Determine the [x, y] coordinate at the center of the cell enclosing the given text.  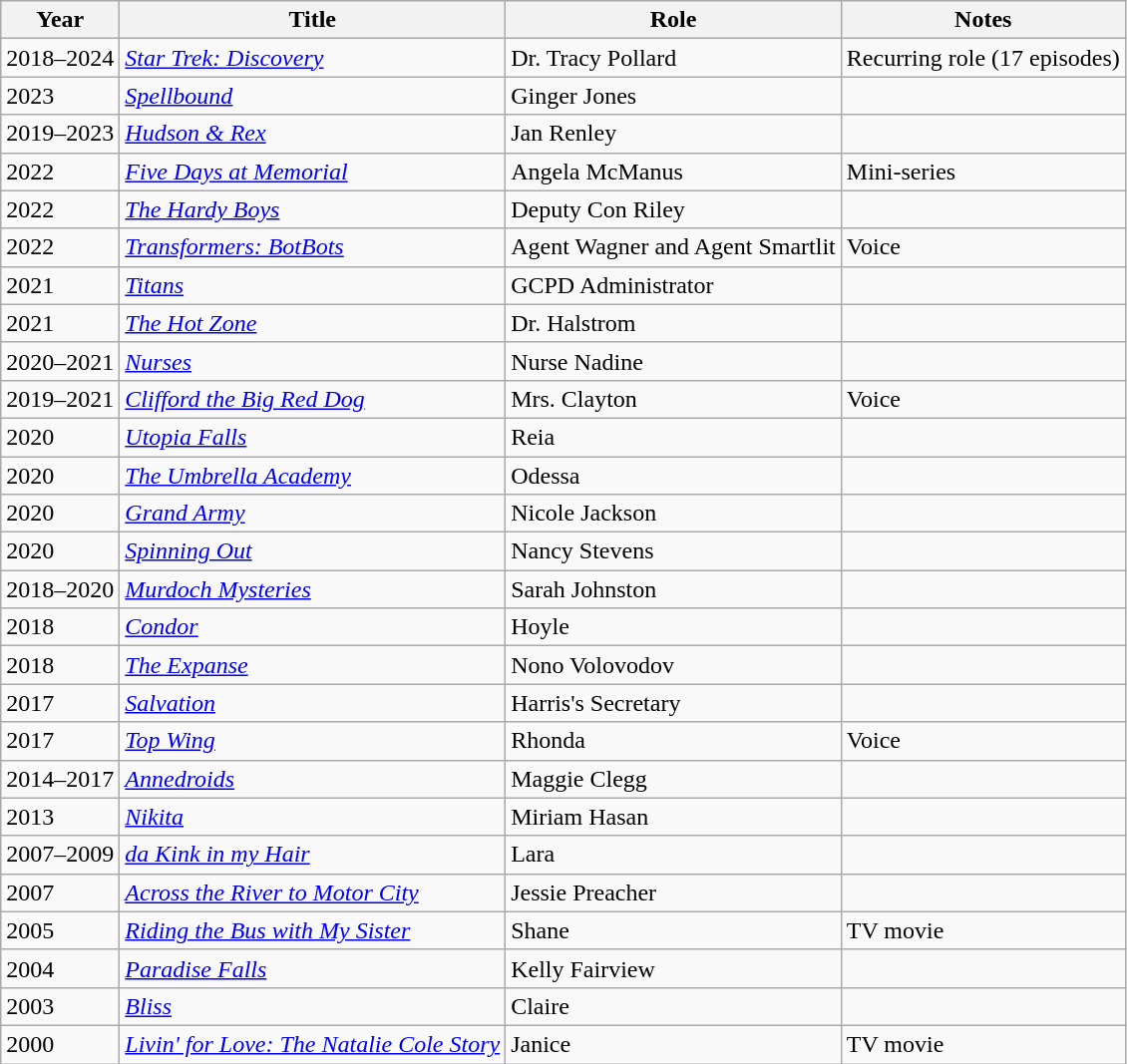
Harris's Secretary [674, 703]
Notes [983, 20]
The Hardy Boys [313, 209]
2018–2024 [60, 58]
Agent Wagner and Agent Smartlit [674, 247]
Clifford the Big Red Dog [313, 399]
Angela McManus [674, 172]
Nurse Nadine [674, 361]
Mini-series [983, 172]
Annedroids [313, 779]
Jan Renley [674, 134]
GCPD Administrator [674, 285]
Hoyle [674, 627]
Jessie Preacher [674, 892]
Claire [674, 1006]
Grand Army [313, 514]
Nurses [313, 361]
Condor [313, 627]
Livin' for Love: The Natalie Cole Story [313, 1044]
Riding the Bus with My Sister [313, 930]
Bliss [313, 1006]
2004 [60, 968]
Murdoch Mysteries [313, 589]
Dr. Halstrom [674, 323]
The Hot Zone [313, 323]
Mrs. Clayton [674, 399]
Lara [674, 855]
Titans [313, 285]
Across the River to Motor City [313, 892]
2000 [60, 1044]
Miriam Hasan [674, 817]
Transformers: BotBots [313, 247]
Nono Volovodov [674, 665]
da Kink in my Hair [313, 855]
2014–2017 [60, 779]
Rhonda [674, 741]
Title [313, 20]
Recurring role (17 episodes) [983, 58]
Nicole Jackson [674, 514]
Spinning Out [313, 551]
2018–2020 [60, 589]
2005 [60, 930]
2020–2021 [60, 361]
2019–2023 [60, 134]
Utopia Falls [313, 437]
Role [674, 20]
Hudson & Rex [313, 134]
Odessa [674, 476]
Maggie Clegg [674, 779]
2007–2009 [60, 855]
Shane [674, 930]
Nikita [313, 817]
2023 [60, 96]
Top Wing [313, 741]
Janice [674, 1044]
Sarah Johnston [674, 589]
Ginger Jones [674, 96]
Salvation [313, 703]
Star Trek: Discovery [313, 58]
Kelly Fairview [674, 968]
Paradise Falls [313, 968]
Deputy Con Riley [674, 209]
2003 [60, 1006]
The Expanse [313, 665]
Reia [674, 437]
Dr. Tracy Pollard [674, 58]
Five Days at Memorial [313, 172]
Nancy Stevens [674, 551]
The Umbrella Academy [313, 476]
Spellbound [313, 96]
2013 [60, 817]
2007 [60, 892]
2019–2021 [60, 399]
Year [60, 20]
